For the text-containing cell, return its midpoint in [x, y] coordinate format. 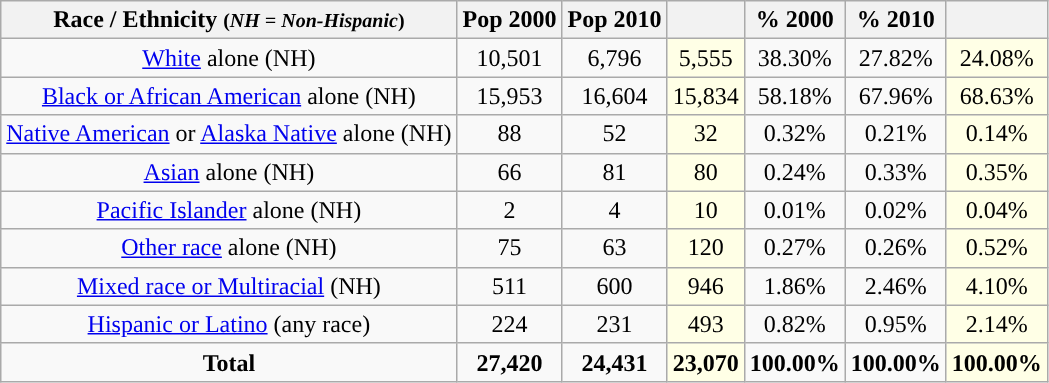
493 [706, 324]
80 [706, 172]
15,834 [706, 96]
Hispanic or Latino (any race) [229, 324]
0.27% [794, 248]
2 [510, 210]
24.08% [996, 58]
0.32% [794, 134]
0.21% [896, 134]
2.14% [996, 324]
White alone (NH) [229, 58]
5,555 [706, 58]
% 2000 [794, 20]
10 [706, 210]
2.46% [896, 286]
% 2010 [896, 20]
0.82% [794, 324]
27,420 [510, 362]
88 [510, 134]
38.30% [794, 58]
Pop 2010 [614, 20]
0.52% [996, 248]
66 [510, 172]
120 [706, 248]
0.35% [996, 172]
75 [510, 248]
52 [614, 134]
4 [614, 210]
600 [614, 286]
6,796 [614, 58]
15,953 [510, 96]
16,604 [614, 96]
63 [614, 248]
0.24% [794, 172]
0.26% [896, 248]
32 [706, 134]
58.18% [794, 96]
Native American or Alaska Native alone (NH) [229, 134]
Total [229, 362]
27.82% [896, 58]
Pop 2000 [510, 20]
68.63% [996, 96]
0.14% [996, 134]
0.01% [794, 210]
511 [510, 286]
81 [614, 172]
Race / Ethnicity (NH = Non-Hispanic) [229, 20]
23,070 [706, 362]
231 [614, 324]
0.04% [996, 210]
Pacific Islander alone (NH) [229, 210]
10,501 [510, 58]
224 [510, 324]
24,431 [614, 362]
67.96% [896, 96]
0.33% [896, 172]
0.95% [896, 324]
Black or African American alone (NH) [229, 96]
Mixed race or Multiracial (NH) [229, 286]
1.86% [794, 286]
4.10% [996, 286]
Other race alone (NH) [229, 248]
Asian alone (NH) [229, 172]
0.02% [896, 210]
946 [706, 286]
